Output the (x, y) coordinate of the center of the cell containing the given text.  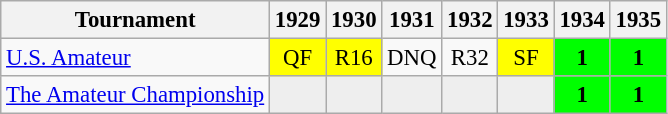
1932 (470, 20)
The Amateur Championship (136, 95)
U.S. Amateur (136, 58)
R32 (470, 58)
1935 (638, 20)
1933 (526, 20)
1929 (298, 20)
SF (526, 58)
R16 (354, 58)
1930 (354, 20)
Tournament (136, 20)
1934 (582, 20)
DNQ (412, 58)
1931 (412, 20)
QF (298, 58)
